Pinpoint the cell where the given text exists, returning its (X, Y) midpoint coordinate. 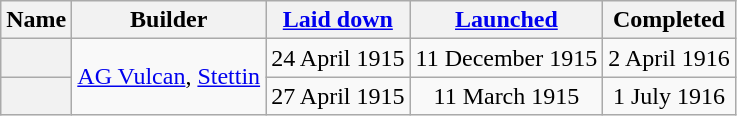
AG Vulcan, Stettin (169, 77)
Completed (669, 20)
11 December 1915 (506, 58)
1 July 1916 (669, 96)
2 April 1916 (669, 58)
11 March 1915 (506, 96)
Laid down (338, 20)
24 April 1915 (338, 58)
Builder (169, 20)
27 April 1915 (338, 96)
Name (36, 20)
Launched (506, 20)
